Extract the [X, Y] coordinate from the center of the cell holding the provided text.  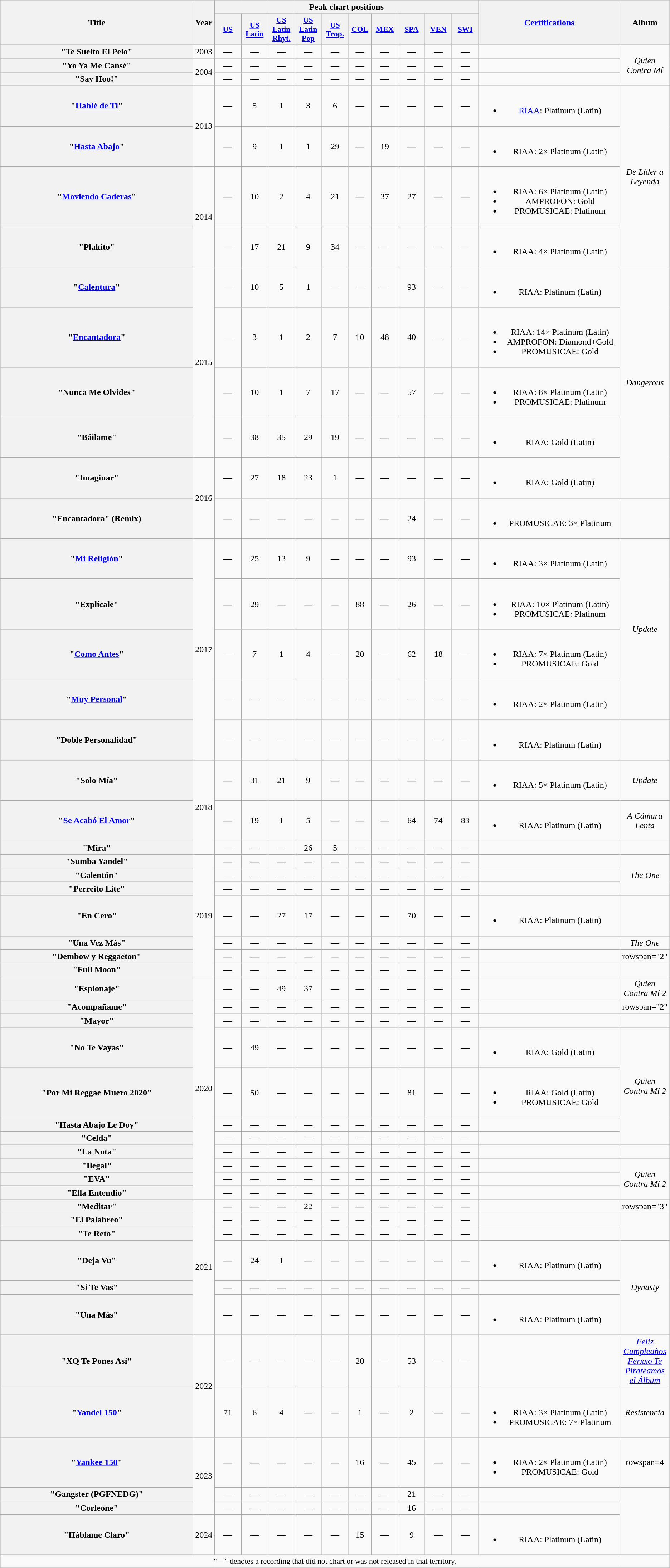
VEN [438, 29]
57 [412, 392]
"Hasta Abajo Le Doy" [97, 1124]
"En Cero" [97, 916]
"Deja Vu" [97, 1261]
RIAA: 6× Platinum (Latin)AMPROFON: GoldPROMUSICAE: Platinum [549, 197]
13 [281, 559]
50 [255, 1093]
31 [255, 781]
2015 [204, 362]
83 [465, 821]
RIAA: 7× Platinum (Latin)PROMUSICAE: Gold [549, 654]
"Calentura" [97, 287]
RIAA: 2× Platinum (Latin)PROMUSICAE: Gold [549, 1462]
"Ella Entendio" [97, 1193]
2023 [204, 1476]
25 [255, 559]
22 [309, 1206]
2019 [204, 916]
"Acompañame" [97, 1007]
15 [360, 1535]
RIAA: 3× Platinum (Latin)PROMUSICAE: 7× Platinum [549, 1412]
"XQ Te Pones Así" [97, 1361]
"Gangster (PGFNEDG)" [97, 1494]
Feliz Cumpleaños Ferxxo Te Pirateamos el Álbum [645, 1361]
"Yandel 150" [97, 1412]
"Mira" [97, 848]
"Por Mi Reggae Muero 2020" [97, 1093]
USLatin [255, 29]
40 [412, 337]
2013 [204, 126]
RIAA: 14× Platinum (Latin)AMPROFON: Diamond+GoldPROMUSICAE: Gold [549, 337]
Dynasty [645, 1288]
88 [360, 604]
53 [412, 1361]
"El Palabreo" [97, 1220]
SPA [412, 29]
"Calentón" [97, 875]
SWI [465, 29]
"Espionaje" [97, 988]
"Celda" [97, 1138]
"Se Acabó El Amor" [97, 821]
Title [97, 23]
"Doble Personalidad" [97, 740]
"Si Te Vas" [97, 1288]
23 [309, 478]
2016 [204, 498]
2017 [204, 649]
"Una Vez Más" [97, 943]
"Dembow y Reggaeton" [97, 956]
Resistencia [645, 1412]
"La Nota" [97, 1152]
"Perreito Lite" [97, 889]
MEX [385, 29]
PROMUSICAE: 3× Platinum [549, 518]
Dangerous [645, 382]
rowspan="3" [645, 1206]
USTrop. [335, 29]
2014 [204, 217]
RIAA: Gold (Latin)PROMUSICAE: Gold [549, 1093]
2004 [204, 72]
62 [412, 654]
"EVA" [97, 1179]
RIAA: 10× Platinum (Latin)PROMUSICAE: Platinum [549, 604]
2020 [204, 1088]
"Háblame Claro" [97, 1535]
RIAA: 5× Platinum (Latin) [549, 781]
70 [412, 916]
"Full Moon" [97, 970]
De Líder a Leyenda [645, 176]
"Nunca Me Olvides" [97, 392]
"Encantadora" (Remix) [97, 518]
74 [438, 821]
"Una Más" [97, 1314]
71 [228, 1412]
81 [412, 1093]
RIAA: 3× Platinum (Latin) [549, 559]
"Sumba Yandel" [97, 861]
"Encantadora" [97, 337]
48 [385, 337]
2003 [204, 52]
2022 [204, 1386]
35 [281, 437]
"Solo Mía" [97, 781]
Peak chart positions [346, 7]
"Meditar" [97, 1206]
US LatinPop [309, 29]
"Báilame" [97, 437]
"Mi Religión" [97, 559]
"Muy Personal" [97, 699]
38 [255, 437]
COL [360, 29]
"Say Hoo!" [97, 79]
"Explícale" [97, 604]
US Latin Rhyt. [281, 29]
"Yo Ya Me Cansé" [97, 65]
"Hasta Abajo" [97, 147]
2018 [204, 807]
"No Te Vayas" [97, 1047]
RIAA: 4× Platinum (Latin) [549, 247]
2021 [204, 1267]
Year [204, 23]
"Como Antes" [97, 654]
US [228, 29]
RIAA: 8× Platinum (Latin)PROMUSICAE: Platinum [549, 392]
45 [412, 1462]
"Ilegal" [97, 1166]
Quien Contra Mí [645, 65]
"Te Reto" [97, 1234]
"Moviendo Caderas" [97, 197]
"Plakito" [97, 247]
"Yankee 150" [97, 1462]
"Mayor" [97, 1020]
"Hablé de Ti" [97, 106]
64 [412, 821]
"Imaginar" [97, 478]
Album [645, 23]
"Corleone" [97, 1508]
rowspan=4 [645, 1462]
2024 [204, 1535]
"Te Suelto El Pelo" [97, 52]
34 [335, 247]
Certifications [549, 23]
"—" denotes a recording that did not chart or was not released in that territory. [335, 1562]
A Cámara Lenta [645, 821]
